Identify which cell holds the provided text, then report its [X, Y] central coordinate. 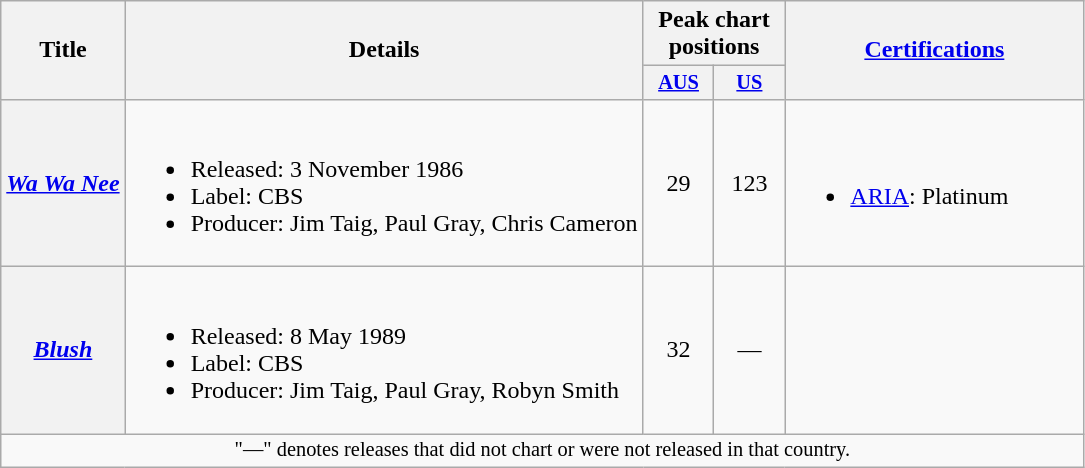
— [750, 350]
US [750, 83]
Certifications [934, 50]
ARIA: Platinum [934, 182]
Peak chart positions [714, 34]
"—" denotes releases that did not chart or were not released in that country. [542, 451]
32 [678, 350]
29 [678, 182]
123 [750, 182]
AUS [678, 83]
Wa Wa Nee [63, 182]
Released: 3 November 1986Label: CBSProducer: Jim Taig, Paul Gray, Chris Cameron [384, 182]
Details [384, 50]
Title [63, 50]
Released: 8 May 1989Label: CBSProducer: Jim Taig, Paul Gray, Robyn Smith [384, 350]
Blush [63, 350]
